Return [X, Y] of the center of cell containing provided text 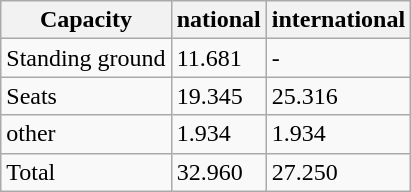
Capacity [86, 20]
27.250 [338, 172]
25.316 [338, 96]
national [218, 20]
Total [86, 172]
- [338, 58]
19.345 [218, 96]
11.681 [218, 58]
other [86, 134]
Seats [86, 96]
32.960 [218, 172]
Standing ground [86, 58]
international [338, 20]
